Determine the [x, y] coordinate at the center of the cell enclosing the given text.  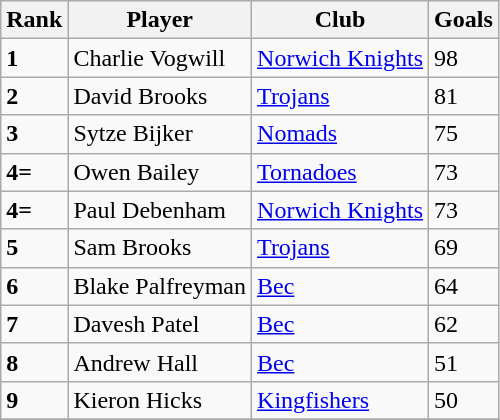
Kieron Hicks [160, 400]
Blake Palfreyman [160, 286]
Club [340, 20]
75 [464, 134]
9 [34, 400]
8 [34, 362]
David Brooks [160, 96]
Nomads [340, 134]
Rank [34, 20]
Charlie Vogwill [160, 58]
5 [34, 248]
Sytze Bijker [160, 134]
81 [464, 96]
1 [34, 58]
6 [34, 286]
Kingfishers [340, 400]
62 [464, 324]
7 [34, 324]
Davesh Patel [160, 324]
50 [464, 400]
Owen Bailey [160, 172]
2 [34, 96]
69 [464, 248]
Paul Debenham [160, 210]
Andrew Hall [160, 362]
Sam Brooks [160, 248]
64 [464, 286]
Tornadoes [340, 172]
98 [464, 58]
51 [464, 362]
3 [34, 134]
Goals [464, 20]
Player [160, 20]
